Provide the [X, Y] coordinate of the cell's center where the given text is located.  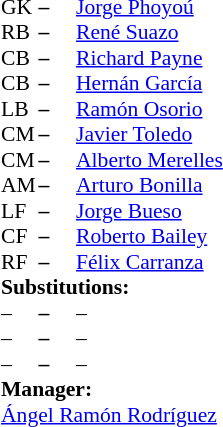
Substitutions: [112, 287]
LB [20, 109]
CF [20, 237]
Roberto Bailey [150, 237]
Félix Carranza [150, 262]
Alberto Merelles [150, 160]
Javier Toledo [150, 135]
René Suazo [150, 33]
Arturo Bonilla [150, 185]
RB [20, 33]
Richard Payne [150, 58]
Manager: [112, 389]
Hernán García [150, 83]
AM [20, 185]
Jorge Bueso [150, 211]
Ramón Osorio [150, 109]
RF [20, 262]
LF [20, 211]
